Detect which cell encompasses the target text, then output its (x, y) center coordinate. 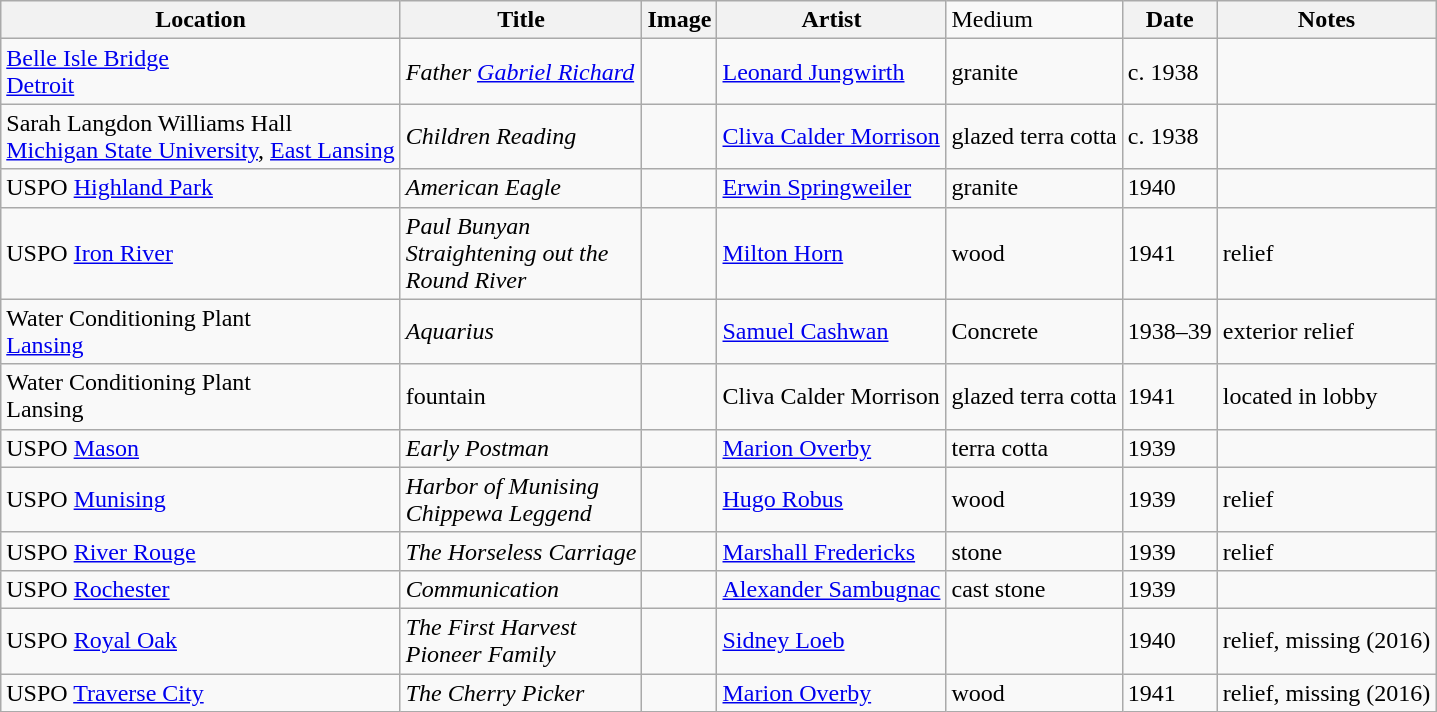
Title (521, 20)
Medium (1034, 20)
terra cotta (1034, 448)
Communication (521, 589)
Hugo Robus (832, 500)
Early Postman (521, 448)
Harbor of MunisingChippewa Leggend (521, 500)
fountain (521, 396)
USPO River Rouge (200, 551)
Aquarius (521, 332)
Date (1170, 20)
exterior relief (1326, 332)
Sarah Langdon Williams HallMichigan State University, East Lansing (200, 136)
1938–39 (1170, 332)
Erwin Springweiler (832, 188)
cast stone (1034, 589)
located in lobby (1326, 396)
American Eagle (521, 188)
The Cherry Picker (521, 693)
USPO Munising (200, 500)
Notes (1326, 20)
The First HarvestPioneer Family (521, 640)
Father Gabriel Richard (521, 72)
USPO Mason (200, 448)
Children Reading (521, 136)
Milton Horn (832, 253)
USPO Iron River (200, 253)
Location (200, 20)
Marshall Fredericks (832, 551)
USPO Highland Park (200, 188)
Concrete (1034, 332)
Artist (832, 20)
Belle Isle BridgeDetroit (200, 72)
The Horseless Carriage (521, 551)
Sidney Loeb (832, 640)
Samuel Cashwan (832, 332)
Leonard Jungwirth (832, 72)
USPO Rochester (200, 589)
USPO Traverse City (200, 693)
stone (1034, 551)
Image (680, 20)
Paul BunyanStraightening out theRound River (521, 253)
Alexander Sambugnac (832, 589)
USPO Royal Oak (200, 640)
